Detect which cell encompasses the target text, then output its (X, Y) center coordinate. 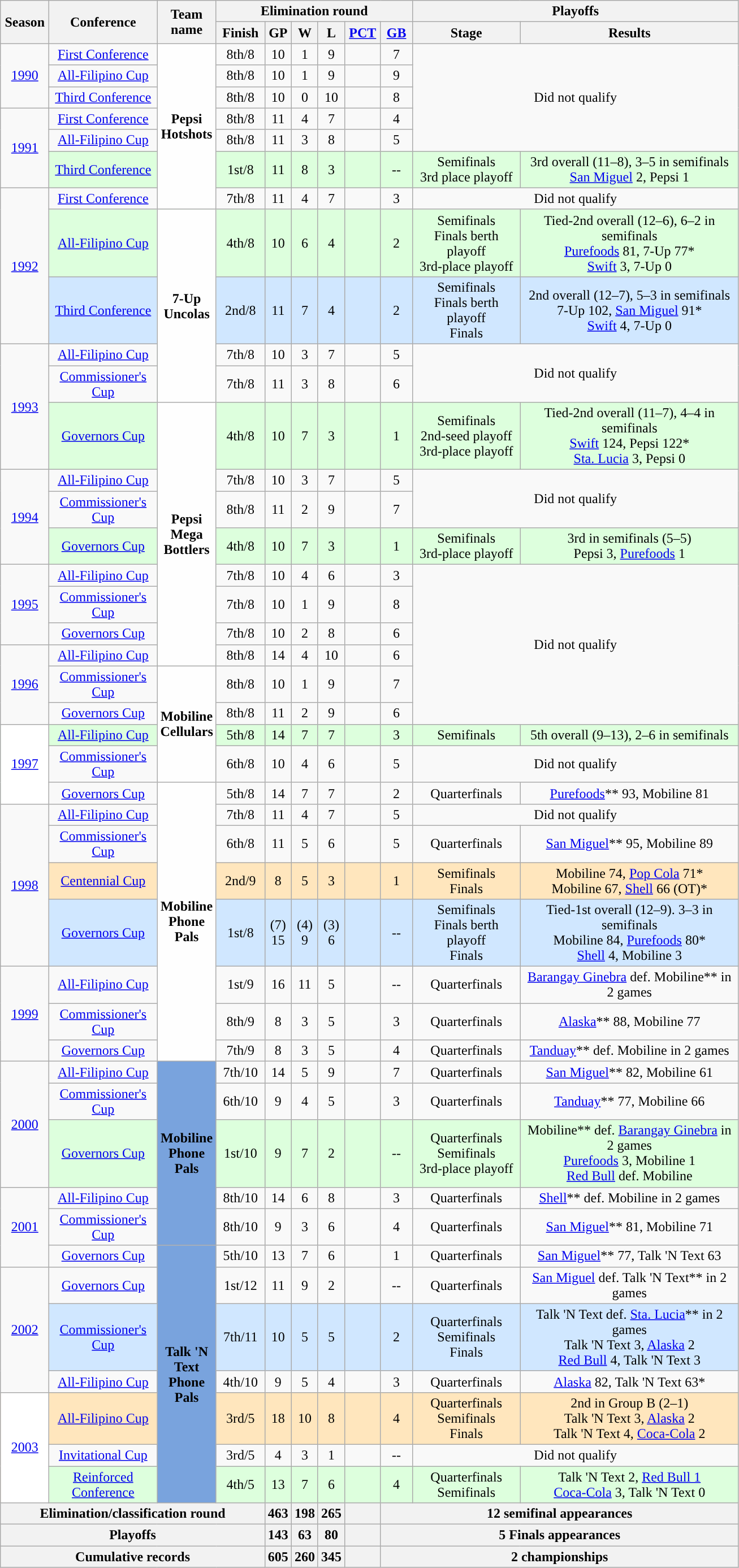
San Miguel** 81, Mobiline 71 (629, 1227)
2nd/9 (240, 881)
Talk 'N Text Phone Pals (187, 1374)
GB (396, 33)
2nd in Group B (2–1)Talk 'N Text 3, Alaska 2Talk 'N Text 4, Coca-Cola 2 (629, 1418)
2001 (25, 1227)
W (304, 33)
Semifinals2nd-seed playoff3rd-place playoff (466, 436)
1st/10 (240, 1153)
Mobiline Cellulars (187, 724)
143 (278, 1535)
1st/9 (240, 985)
Talk 'N Text 2, Red Bull 1Coca-Cola 3, Talk 'N Text 0 (629, 1484)
Centennial Cup (103, 881)
1996 (25, 684)
4th/5 (240, 1484)
Pepsi Hotshots (187, 127)
7th/11 (240, 1337)
1st/12 (240, 1285)
Mobiline** def. Barangay Ginebra in 2 gamesPurefoods 3, Mobiline 1Red Bull def. Mobiline (629, 1153)
5 Finals appearances (560, 1535)
Tanduay** def. Mobiline in 2 games (629, 1051)
7th/9 (240, 1051)
L (331, 33)
Tied-1st overall (12–9). 3–3 in semifinalsMobiline 84, Purefoods 80*Shell 4, Mobiline 3 (629, 933)
463 (278, 1514)
3rd in semifinals (5–5)Pepsi 3, Purefoods 1 (629, 546)
SemifinalsFinals (466, 881)
Talk 'N Text def. Sta. Lucia** in 2 gamesTalk 'N Text 3, Alaska 2Red Bull 4, Talk 'N Text 3 (629, 1337)
San Miguel def. Talk 'N Text** in 2 games (629, 1285)
Purefoods** 93, Mobiline 81 (629, 793)
Pepsi Mega Bottlers (187, 534)
San Miguel** 82, Mobiline 61 (629, 1072)
Tanduay** 77, Mobiline 66 (629, 1101)
Alaska** 88, Mobiline 77 (629, 1022)
0 (304, 97)
2 championships (560, 1557)
1999 (25, 1014)
Semifinals3rd-place playoff (466, 546)
Semifinals3rd place playoff (466, 170)
Cumulative records (133, 1557)
2002 (25, 1329)
Season (25, 22)
18 (278, 1418)
Barangay Ginebra def. Mobiline** in 2 games (629, 985)
GP (278, 33)
Semifinals (466, 735)
Finish (240, 33)
1997 (25, 764)
(3)6 (331, 933)
San Miguel** 95, Mobiline 89 (629, 843)
SemifinalsFinals berth playoff3rd-place playoff (466, 243)
8th/9 (240, 1022)
2003 (25, 1447)
Mobiline 74, Pop Cola 71*Mobiline 67, Shell 66 (OT)* (629, 881)
Elimination round (314, 11)
Conference (103, 22)
QuarterfinalsSemifinals3rd-place playoff (466, 1153)
San Miguel** 77, Talk 'N Text 63 (629, 1256)
1991 (25, 148)
Elimination/classification round (133, 1514)
Team name (187, 22)
260 (304, 1557)
1993 (25, 406)
(7)15 (278, 933)
7th/10 (240, 1072)
265 (331, 1514)
1990 (25, 76)
605 (278, 1557)
1998 (25, 885)
PCT (363, 33)
Invitational Cup (103, 1455)
1992 (25, 266)
1995 (25, 605)
6th/10 (240, 1101)
2nd overall (12–7), 5–3 in semifinals7-Up 102, San Miguel 91*Swift 4, 7-Up 0 (629, 310)
Stage (466, 33)
198 (304, 1514)
Tied-2nd overall (12–6), 6–2 in semifinalsPurefoods 81, 7-Up 77*Swift 3, 7-Up 0 (629, 243)
16 (278, 985)
12 semifinal appearances (560, 1514)
Results (629, 33)
1994 (25, 517)
5th overall (9–13), 2–6 in semifinals (629, 735)
Tied-2nd overall (11–7), 4–4 in semifinalsSwift 124, Pepsi 122*Sta. Lucia 3, Pepsi 0 (629, 436)
(4)9 (304, 933)
80 (331, 1535)
2000 (25, 1124)
7-Up Uncolas (187, 305)
4th/10 (240, 1381)
5th/10 (240, 1256)
Alaska 82, Talk 'N Text 63* (629, 1381)
QuarterfinalsSemifinals (466, 1484)
3rd overall (11–8), 3–5 in semifinalsSan Miguel 2, Pepsi 1 (629, 170)
63 (304, 1535)
Shell** def. Mobiline in 2 games (629, 1198)
Reinforced Conference (103, 1484)
345 (331, 1557)
2nd/8 (240, 310)
